Provide the (x, y) coordinate of the cell's center where the given text is located.  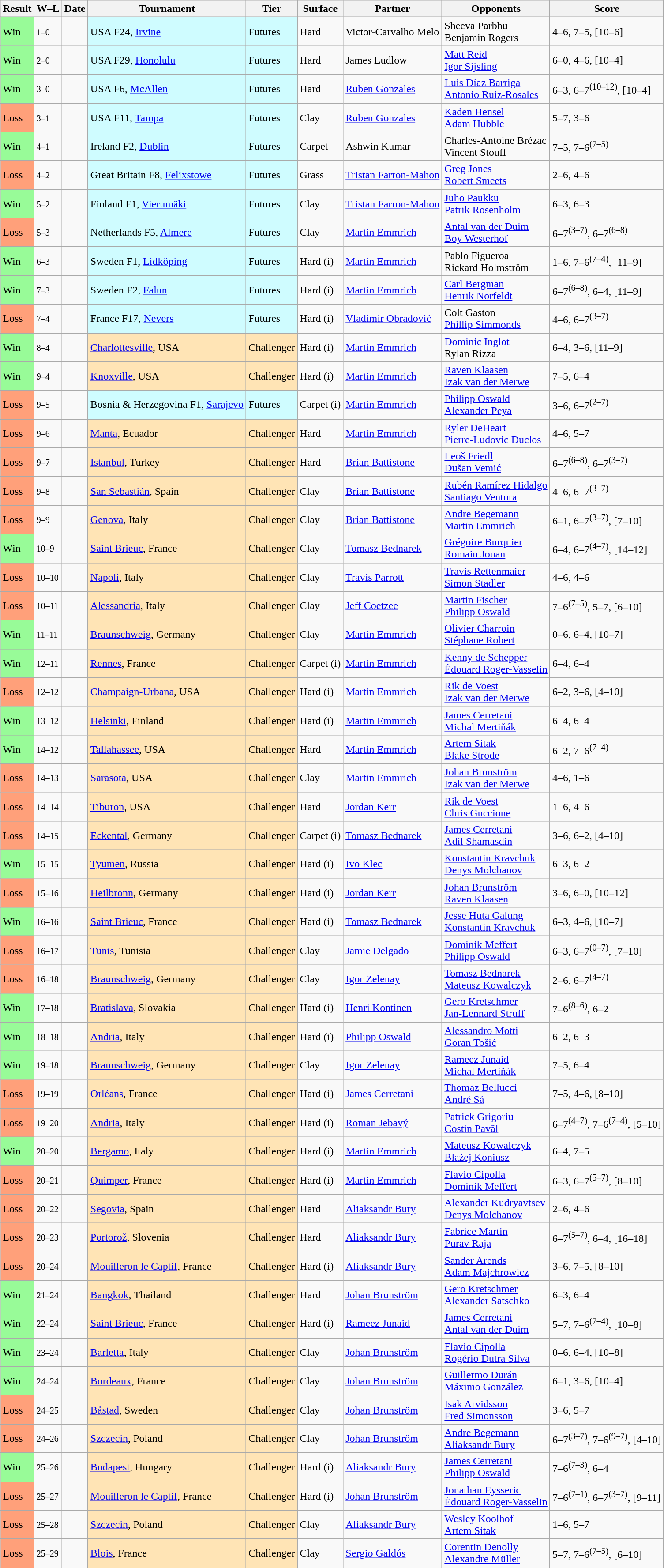
Martin Fischer Philipp Oswald (496, 605)
19–18 (48, 1065)
San Sebastián, Spain (167, 491)
Charlottesville, USA (167, 347)
2–0 (48, 60)
Leoš Friedl Dušan Vemić (496, 463)
Johan Brunström Izak van der Merwe (496, 778)
24–26 (48, 1439)
6–3, 6–7(10–12), [10–4] (607, 89)
Quimper, France (167, 1180)
Travis Rettenmaier Simon Stadler (496, 577)
Segovia, Spain (167, 1208)
Isak Arvidsson Fred Simonsson (496, 1410)
15–15 (48, 864)
6–2, 7–6(7–4) (607, 749)
Jonathan Eysseric Édouard Roger-Vasselin (496, 1496)
10–11 (48, 605)
James Cerretani Antal van der Duim (496, 1324)
Carl Bergman Henrik Norfeldt (496, 290)
Grégoire Burquier Romain Jouan (496, 548)
Wesley Koolhof Artem Sitak (496, 1524)
5–3 (48, 232)
Ryler DeHeart Pierre-Ludovic Duclos (496, 433)
Sergio Galdós (393, 1553)
Dominik Meffert Philipp Oswald (496, 951)
Jesse Huta Galung Konstantin Kravchuk (496, 921)
6–1, 3–6, [10–4] (607, 1381)
Great Britain F8, Felixstowe (167, 175)
Champaign-Urbana, USA (167, 692)
Johan Brunström Raven Klaasen (496, 893)
Artem Sitak Blake Strode (496, 749)
3–6, 6–7(2–7) (607, 405)
7–6(7–1), 6–7(3–7), [9–11] (607, 1496)
Juho Paukku Patrik Rosenholm (496, 204)
Date (75, 9)
7–6(7–5), 5–7, [6–10] (607, 605)
Bergamo, Italy (167, 1151)
Alessandria, Italy (167, 605)
25–26 (48, 1467)
Victor-Carvalho Melo (393, 32)
20–21 (48, 1180)
Tier (272, 9)
6–7(5–7), 6–4, [16–18] (607, 1237)
Matt Reid Igor Sijsling (496, 60)
24–25 (48, 1410)
3–0 (48, 89)
6–7(6–8), 6–4, [11–9] (607, 290)
Genova, Italy (167, 520)
6–4, 3–6, [11–9] (607, 347)
4–2 (48, 175)
3–6, 6–2, [4–10] (607, 836)
Barletta, Italy (167, 1352)
James Cerretani (393, 1094)
10–9 (48, 548)
Ashwin Kumar (393, 147)
Dominic Inglot Rylan Rizza (496, 347)
25–27 (48, 1496)
Orléans, France (167, 1094)
Gero Kretschmer Alexander Satschko (496, 1295)
Roman Jebavý (393, 1123)
22–24 (48, 1324)
18–18 (48, 1036)
7–3 (48, 290)
Sweden F2, Falun (167, 290)
23–24 (48, 1352)
20–22 (48, 1208)
7–6(7–3), 6–4 (607, 1467)
Tunis, Tunisia (167, 951)
Andre Begemann Martin Emmrich (496, 520)
19–19 (48, 1094)
Pablo Figueroa Rickard Holmström (496, 261)
6–3 (48, 261)
Grass (320, 175)
Partner (393, 9)
17–18 (48, 1008)
Rameez Junaid Michal Mertiňák (496, 1065)
Mateusz Kowalczyk Błażej Koniusz (496, 1151)
USA F6, McAllen (167, 89)
6–7(3–7), 6–7(6–8) (607, 232)
Ireland F2, Dublin (167, 147)
0–6, 6–4, [10–7] (607, 635)
Bordeaux, France (167, 1381)
Gero Kretschmer Jan-Lennard Struff (496, 1008)
Knoxville, USA (167, 376)
Charles-Antoine Brézac Vincent Stouff (496, 147)
9–8 (48, 491)
15–16 (48, 893)
Kenny de Schepper Édouard Roger-Vasselin (496, 663)
6–2, 6–3 (607, 1036)
James Cerretani Adil Shamasdin (496, 836)
Antal van der Duim Boy Westerhof (496, 232)
16–16 (48, 921)
Opponents (496, 9)
Henri Kontinen (393, 1008)
Rik de Voest Izak van der Merwe (496, 692)
Luis Díaz Barriga Antonio Ruiz-Rosales (496, 89)
Tyumen, Russia (167, 864)
Konstantin Kravchuk Denys Molchanov (496, 864)
6–0, 4–6, [10–4] (607, 60)
Kaden Hensel Adam Hubble (496, 117)
Rubén Ramírez Hidalgo Santiago Ventura (496, 491)
6–3, 4–6, [10–7] (607, 921)
14–12 (48, 749)
Greg Jones Robert Smeets (496, 175)
Tallahassee, USA (167, 749)
6–1, 6–7(3–7), [7–10] (607, 520)
6–3, 6–3 (607, 204)
Bangkok, Thailand (167, 1295)
Portorož, Slovenia (167, 1237)
Fabrice Martin Purav Raja (496, 1237)
Philipp Oswald (393, 1036)
9–9 (48, 520)
Finland F1, Vierumäki (167, 204)
Philipp Oswald Alexander Peya (496, 405)
3–1 (48, 117)
13–12 (48, 720)
James Cerretani Michal Mertiňák (496, 720)
1–6, 4–6 (607, 807)
USA F29, Honolulu (167, 60)
Blois, France (167, 1553)
Sheeva Parbhu Benjamin Rogers (496, 32)
Raven Klaasen Izak van der Merwe (496, 376)
Tournament (167, 9)
USA F11, Tampa (167, 117)
6–7(6–8), 6–7(3–7) (607, 463)
1–6, 5–7 (607, 1524)
Rennes, France (167, 663)
USA F24, Irvine (167, 32)
7–5, 4–6, [8–10] (607, 1094)
Alessandro Motti Goran Tošić (496, 1036)
16–17 (48, 951)
7–5, 7–6(7–5) (607, 147)
Heilbronn, Germany (167, 893)
Tiburon, USA (167, 807)
6–4, 6–7(4–7), [14–12] (607, 548)
6–2, 3–6, [4–10] (607, 692)
12–11 (48, 663)
France F17, Nevers (167, 319)
Flavio Cipolla Rogério Dutra Silva (496, 1352)
Olivier Charroin Stéphane Robert (496, 635)
20–24 (48, 1266)
21–24 (48, 1295)
19–20 (48, 1123)
4–6, 1–6 (607, 778)
Napoli, Italy (167, 577)
3–6, 6–0, [10–12] (607, 893)
16–18 (48, 979)
Patrick Grigoriu Costin Pavăl (496, 1123)
Jeff Coetzee (393, 605)
4–6, 4–6 (607, 577)
6–7(4–7), 7–6(7–4), [5–10] (607, 1123)
14–14 (48, 807)
Budapest, Hungary (167, 1467)
Vladimir Obradović (393, 319)
Travis Parrott (393, 577)
9–4 (48, 376)
20–20 (48, 1151)
James Cerretani Philipp Oswald (496, 1467)
Netherlands F5, Almere (167, 232)
Flavio Cipolla Dominik Meffert (496, 1180)
Result (17, 9)
25–28 (48, 1524)
4–6, 7–5, [10–6] (607, 32)
James Ludlow (393, 60)
4–1 (48, 147)
3–6, 5–7 (607, 1410)
Andre Begemann Aliaksandr Bury (496, 1439)
9–5 (48, 405)
3–6, 7–5, [8–10] (607, 1266)
Surface (320, 9)
12–12 (48, 692)
9–6 (48, 433)
24–24 (48, 1381)
5–7, 7–6(7–5), [6–10] (607, 1553)
6–7(3–7), 7–6(9–7), [4–10] (607, 1439)
14–13 (48, 778)
W–L (48, 9)
Alexander Kudryavtsev Denys Molchanov (496, 1208)
8–4 (48, 347)
Helsinki, Finland (167, 720)
6–3, 6–4 (607, 1295)
Carpet (320, 147)
Score (607, 9)
Bratislava, Slovakia (167, 1008)
Sweden F1, Lidköping (167, 261)
Båstad, Sweden (167, 1410)
Ivo Klec (393, 864)
Sander Arends Adam Majchrowicz (496, 1266)
5–7, 7–6(7–4), [10–8] (607, 1324)
Bosnia & Herzegovina F1, Sarajevo (167, 405)
Sarasota, USA (167, 778)
Manta, Ecuador (167, 433)
6–4, 7–5 (607, 1151)
5–2 (48, 204)
Corentin Denolly Alexandre Müller (496, 1553)
Thomaz Bellucci André Sá (496, 1094)
6–3, 6–7(5–7), [8–10] (607, 1180)
11–11 (48, 635)
7–4 (48, 319)
Rik de Voest Chris Guccione (496, 807)
Tomasz Bednarek Mateusz Kowalczyk (496, 979)
7–6(8–6), 6–2 (607, 1008)
Jamie Delgado (393, 951)
9–7 (48, 463)
10–10 (48, 577)
2–6, 6–7(4–7) (607, 979)
Guillermo Durán Máximo González (496, 1381)
6–3, 6–2 (607, 864)
25–29 (48, 1553)
1–6, 7–6(7–4), [11–9] (607, 261)
4–6, 5–7 (607, 433)
Colt Gaston Phillip Simmonds (496, 319)
Istanbul, Turkey (167, 463)
6–3, 6–7(0–7), [7–10] (607, 951)
5–7, 3–6 (607, 117)
Rameez Junaid (393, 1324)
0–6, 6–4, [10–8] (607, 1352)
20–23 (48, 1237)
14–15 (48, 836)
1–0 (48, 32)
Eckental, Germany (167, 836)
